Find where the given text appears and provide that cell's center as (X, Y) coordinate. 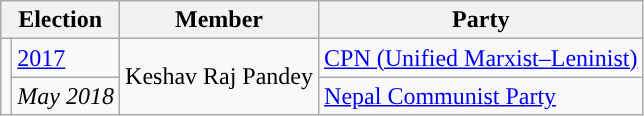
2017 (66, 58)
Nepal Communist Party (481, 96)
Election (60, 20)
Keshav Raj Pandey (220, 77)
May 2018 (66, 96)
Member (220, 20)
CPN (Unified Marxist–Leninist) (481, 58)
Party (481, 20)
